For the text-containing cell, return its midpoint in (x, y) coordinate format. 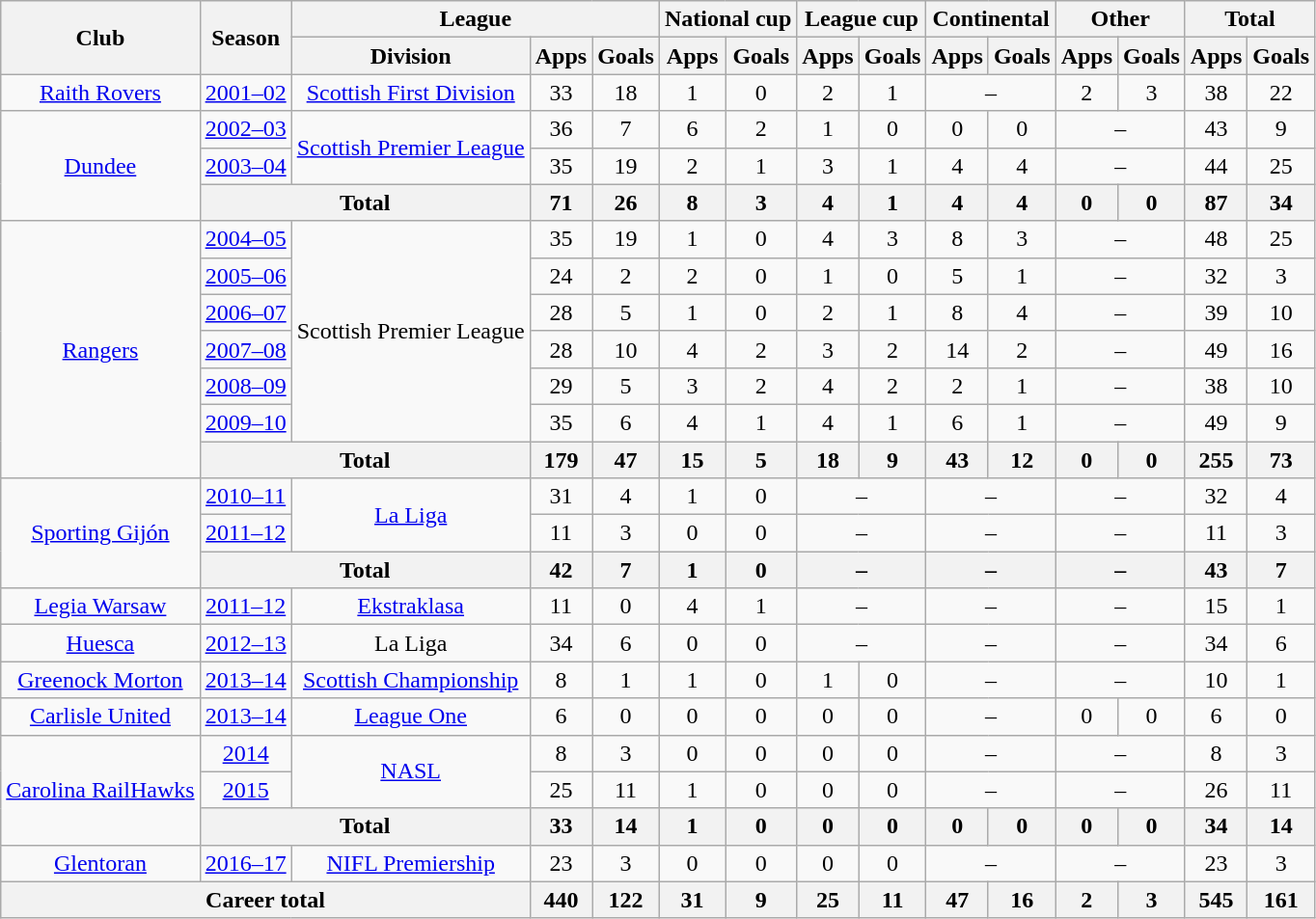
NIFL Premiership (411, 863)
122 (626, 900)
87 (1216, 203)
Continental (991, 19)
29 (561, 386)
440 (561, 900)
2016–17 (245, 863)
179 (561, 460)
24 (561, 276)
Greenock Morton (100, 680)
Scottish Championship (411, 680)
Club (100, 38)
12 (1022, 460)
Raith Rovers (100, 93)
2001–02 (245, 93)
48 (1216, 239)
2005–06 (245, 276)
22 (1281, 93)
2014 (245, 753)
545 (1216, 900)
2012–13 (245, 643)
2003–04 (245, 166)
2010–11 (245, 497)
2008–09 (245, 386)
2015 (245, 790)
Carolina RailHawks (100, 790)
Scottish First Division (411, 93)
League (475, 19)
44 (1216, 166)
Season (245, 38)
71 (561, 203)
36 (561, 129)
2007–08 (245, 349)
Ekstraklasa (411, 607)
Career total (265, 900)
Glentoran (100, 863)
Dundee (100, 166)
National cup (727, 19)
League One (411, 716)
Carlisle United (100, 716)
255 (1216, 460)
2004–05 (245, 239)
Sporting Gijón (100, 533)
42 (561, 570)
73 (1281, 460)
2009–10 (245, 422)
Other (1120, 19)
Huesca (100, 643)
2002–03 (245, 129)
2006–07 (245, 312)
161 (1281, 900)
League cup (862, 19)
Rangers (100, 349)
Legia Warsaw (100, 607)
Division (411, 56)
NASL (411, 771)
39 (1216, 312)
